For the text-containing cell, return its midpoint in [x, y] coordinate format. 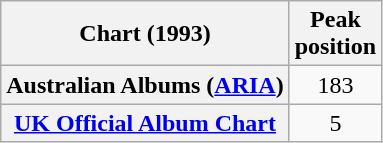
183 [335, 85]
5 [335, 123]
Australian Albums (ARIA) [145, 85]
Peakposition [335, 34]
UK Official Album Chart [145, 123]
Chart (1993) [145, 34]
